Scan for the cell matching the given text and deliver its [x, y] coordinate at center. 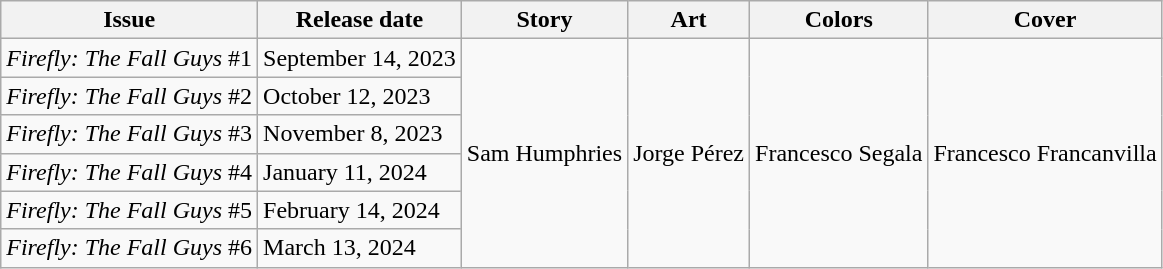
November 8, 2023 [360, 134]
Francesco Segala [839, 153]
Firefly: The Fall Guys #2 [130, 96]
September 14, 2023 [360, 58]
Firefly: The Fall Guys #6 [130, 248]
Firefly: The Fall Guys #1 [130, 58]
Francesco Francanvilla [1045, 153]
Colors [839, 20]
Jorge Pérez [689, 153]
Firefly: The Fall Guys #3 [130, 134]
Story [544, 20]
Sam Humphries [544, 153]
Issue [130, 20]
Firefly: The Fall Guys #4 [130, 172]
January 11, 2024 [360, 172]
Cover [1045, 20]
October 12, 2023 [360, 96]
Firefly: The Fall Guys #5 [130, 210]
Release date [360, 20]
February 14, 2024 [360, 210]
March 13, 2024 [360, 248]
Art [689, 20]
